Determine the [x, y] coordinate at the center of the cell enclosing the given text.  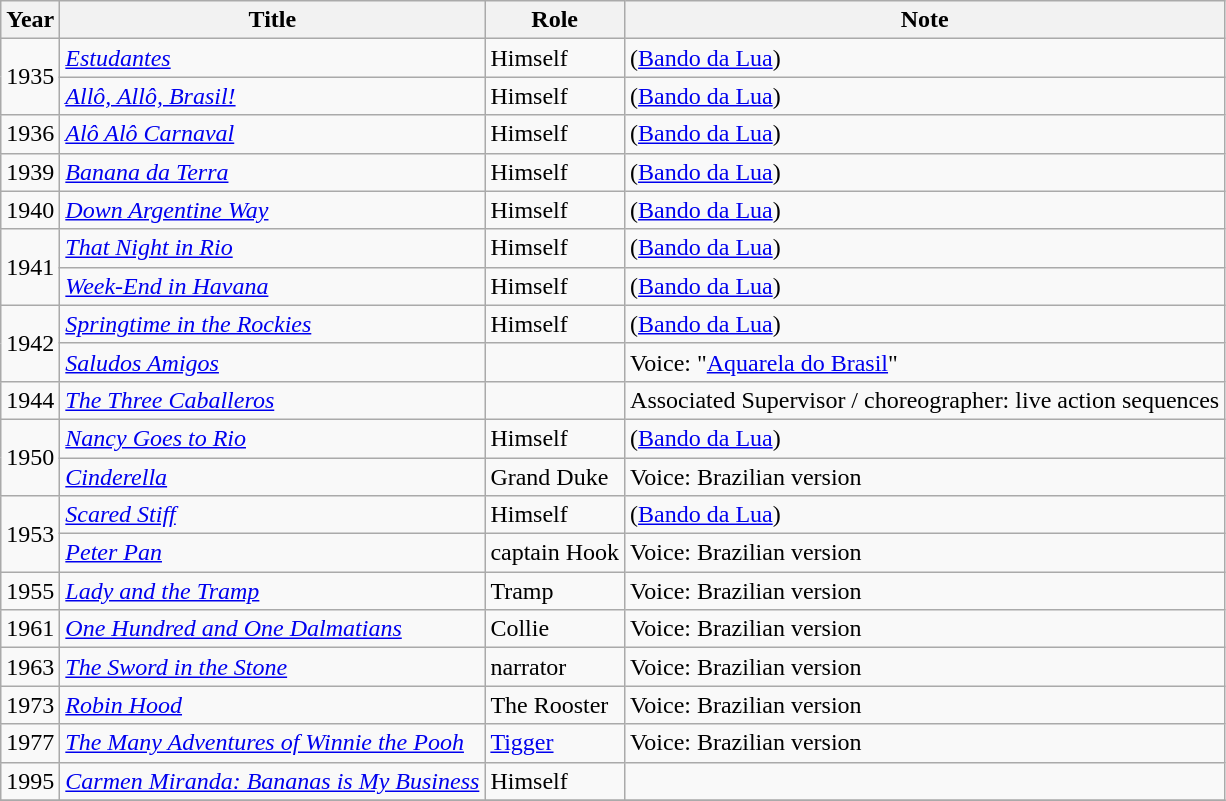
Week-End in Havana [272, 286]
Cinderella [272, 477]
1940 [30, 210]
1939 [30, 172]
1961 [30, 629]
1950 [30, 457]
1963 [30, 667]
Saludos Amigos [272, 362]
Allô, Allô, Brasil! [272, 96]
That Night in Rio [272, 248]
Collie [555, 629]
Springtime in the Rockies [272, 324]
Tramp [555, 591]
Tigger [555, 743]
Title [272, 20]
Note [925, 20]
Associated Supervisor / choreographer: live action sequences [925, 400]
Carmen Miranda: Bananas is My Business [272, 781]
One Hundred and One Dalmatians [272, 629]
1953 [30, 534]
Voice: "Aquarela do Brasil" [925, 362]
Nancy Goes to Rio [272, 438]
Banana da Terra [272, 172]
The Sword in the Stone [272, 667]
1942 [30, 343]
Scared Stiff [272, 515]
1944 [30, 400]
1973 [30, 705]
1995 [30, 781]
Year [30, 20]
The Three Caballeros [272, 400]
Lady and the Tramp [272, 591]
1941 [30, 267]
The Rooster [555, 705]
1935 [30, 77]
1955 [30, 591]
Role [555, 20]
Estudantes [272, 58]
1936 [30, 134]
The Many Adventures of Winnie the Pooh [272, 743]
Down Argentine Way [272, 210]
narrator [555, 667]
1977 [30, 743]
Peter Pan [272, 553]
captain Hook [555, 553]
Alô Alô Carnaval [272, 134]
Robin Hood [272, 705]
Grand Duke [555, 477]
